From the cell containing the given text, extract its center point as [x, y] coordinate. 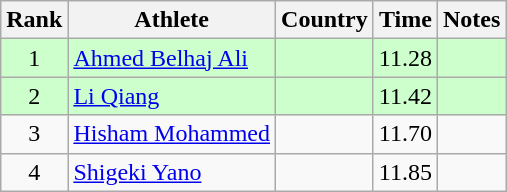
3 [34, 134]
Shigeki Yano [172, 172]
Time [405, 20]
11.70 [405, 134]
Country [325, 20]
Ahmed Belhaj Ali [172, 58]
Rank [34, 20]
Li Qiang [172, 96]
4 [34, 172]
2 [34, 96]
11.28 [405, 58]
11.85 [405, 172]
Hisham Mohammed [172, 134]
Notes [471, 20]
Athlete [172, 20]
1 [34, 58]
11.42 [405, 96]
